Detect which cell encompasses the target text, then output its [X, Y] center coordinate. 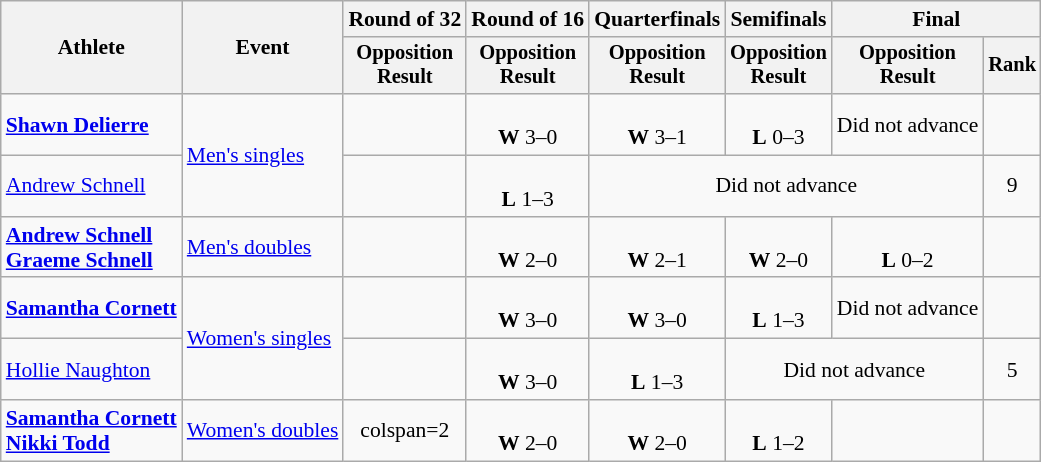
W 2–1 [657, 248]
L 1–2 [778, 430]
Shawn Delierre [92, 124]
L 0–2 [908, 248]
Semifinals [778, 19]
Men's doubles [263, 248]
Samantha CornettNikki Todd [92, 430]
Round of 32 [404, 19]
5 [1012, 370]
9 [1012, 186]
Andrew Schnell [92, 186]
Women's doubles [263, 430]
Hollie Naughton [92, 370]
Quarterfinals [657, 19]
Samantha Cornett [92, 308]
W 3–1 [657, 124]
L 0–3 [778, 124]
Final [936, 19]
Women's singles [263, 339]
Event [263, 48]
colspan=2 [404, 430]
Rank [1012, 66]
Men's singles [263, 155]
Athlete [92, 48]
Andrew SchnellGraeme Schnell [92, 248]
Round of 16 [528, 19]
